Return [x, y] of the center of cell containing provided text 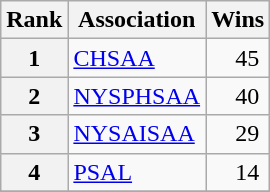
4 [34, 172]
14 [238, 172]
PSAL [137, 172]
Association [137, 20]
1 [34, 58]
3 [34, 134]
Rank [34, 20]
29 [238, 134]
NYSPHSAA [137, 96]
40 [238, 96]
Wins [238, 20]
45 [238, 58]
2 [34, 96]
NYSAISAA [137, 134]
CHSAA [137, 58]
